Pinpoint the cell where the given text exists, returning its (x, y) midpoint coordinate. 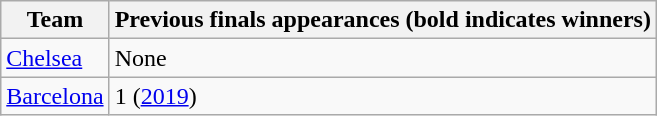
None (382, 58)
1 (2019) (382, 96)
Team (55, 20)
Barcelona (55, 96)
Previous finals appearances (bold indicates winners) (382, 20)
Chelsea (55, 58)
